Search for the cell housing the specified text and yield its (x, y) center coordinate. 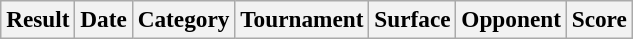
Result (38, 19)
Date (104, 19)
Tournament (302, 19)
Opponent (511, 19)
Category (184, 19)
Surface (412, 19)
Score (599, 19)
